Locate the cell with the specified text and output its [X, Y] center coordinate. 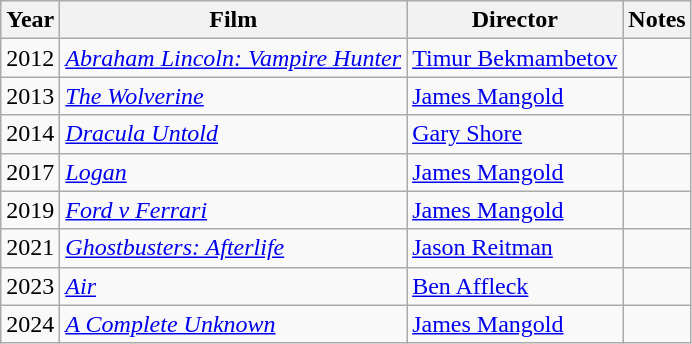
Ben Affleck [515, 286]
Abraham Lincoln: Vampire Hunter [234, 58]
2024 [30, 324]
Film [234, 20]
Director [515, 20]
Ford v Ferrari [234, 210]
The Wolverine [234, 96]
2017 [30, 172]
2023 [30, 286]
2012 [30, 58]
2013 [30, 96]
Logan [234, 172]
Ghostbusters: Afterlife [234, 248]
2014 [30, 134]
Jason Reitman [515, 248]
Gary Shore [515, 134]
Timur Bekmambetov [515, 58]
Air [234, 286]
Notes [657, 20]
Dracula Untold [234, 134]
Year [30, 20]
2019 [30, 210]
A Complete Unknown [234, 324]
2021 [30, 248]
